Find where the given text appears and provide that cell's center as (X, Y) coordinate. 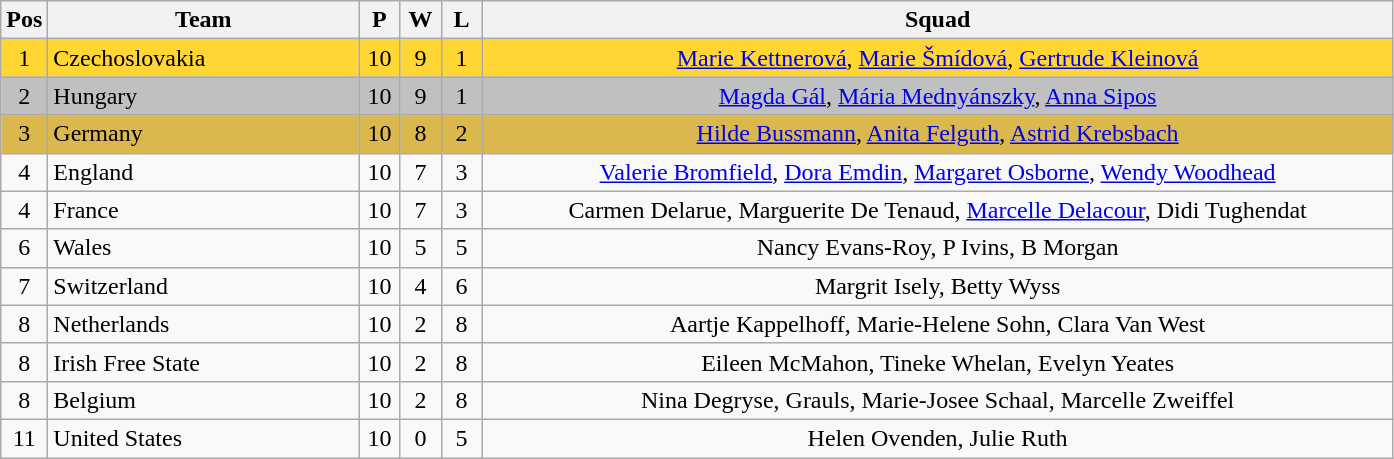
Switzerland (204, 286)
Valerie Bromfield, Dora Emdin, Margaret Osborne, Wendy Woodhead (938, 172)
Czechoslovakia (204, 58)
W (420, 20)
Nina Degryse, Grauls, Marie-Josee Schaal, Marcelle Zweiffel (938, 400)
0 (420, 438)
Helen Ovenden, Julie Ruth (938, 438)
P (380, 20)
Margrit Isely, Betty Wyss (938, 286)
Hilde Bussmann, Anita Felguth, Astrid Krebsbach (938, 134)
Netherlands (204, 324)
United States (204, 438)
Wales (204, 248)
Squad (938, 20)
11 (24, 438)
Carmen Delarue, Marguerite De Tenaud, Marcelle Delacour, Didi Tughendat (938, 210)
Hungary (204, 96)
Irish Free State (204, 362)
Eileen McMahon, Tineke Whelan, Evelyn Yeates (938, 362)
Magda Gál, Mária Mednyánszky, Anna Sipos (938, 96)
France (204, 210)
Team (204, 20)
England (204, 172)
Aartje Kappelhoff, Marie-Helene Sohn, Clara Van West (938, 324)
Pos (24, 20)
Marie Kettnerová, Marie Šmídová, Gertrude Kleinová (938, 58)
Belgium (204, 400)
Nancy Evans-Roy, P Ivins, B Morgan (938, 248)
Germany (204, 134)
L (462, 20)
